Return [x, y] of the center of cell containing provided text 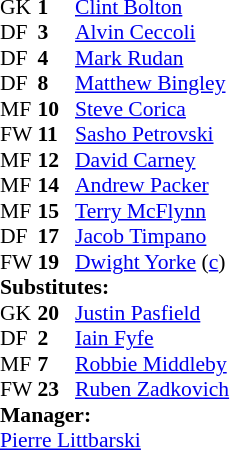
Alvin Ceccoli [152, 33]
Steve Corica [152, 109]
8 [57, 83]
4 [57, 58]
Matthew Bingley [152, 83]
Manager: [114, 415]
Sasho Petrovski [152, 135]
10 [57, 109]
23 [57, 389]
Terry McFlynn [152, 211]
Ruben Zadkovich [152, 389]
Andrew Packer [152, 185]
15 [57, 211]
GK [19, 313]
11 [57, 135]
Dwight Yorke (c) [152, 262]
2 [57, 339]
19 [57, 262]
David Carney [152, 160]
Substitutes: [114, 287]
Jacob Timpano [152, 237]
14 [57, 185]
7 [57, 364]
3 [57, 33]
Justin Pasfield [152, 313]
Mark Rudan [152, 58]
Robbie Middleby [152, 364]
20 [57, 313]
12 [57, 160]
17 [57, 237]
Iain Fyfe [152, 339]
